Find where the given text appears and provide that cell's center as [x, y] coordinate. 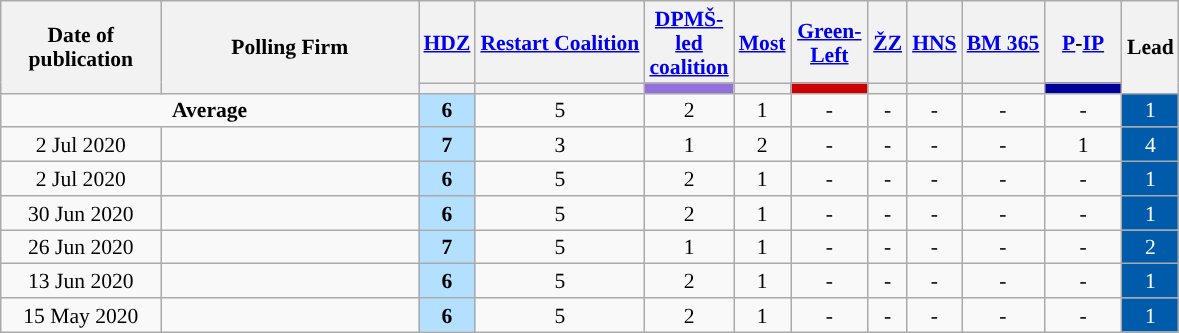
Restart Coalition [560, 42]
Green-Left [830, 42]
BM 365 [1004, 42]
ŽZ [888, 42]
Polling Firm [290, 47]
HNS [934, 42]
Date of publication [81, 47]
DPMŠ-led coalition [688, 42]
30 Jun 2020 [81, 213]
13 Jun 2020 [81, 281]
15 May 2020 [81, 315]
3 [560, 145]
P-IP [1083, 42]
Lead [1150, 47]
4 [1150, 145]
HDZ [446, 42]
Most [762, 42]
Average [210, 110]
26 Jun 2020 [81, 247]
